Extract the [X, Y] coordinate from the center of the cell holding the provided text.  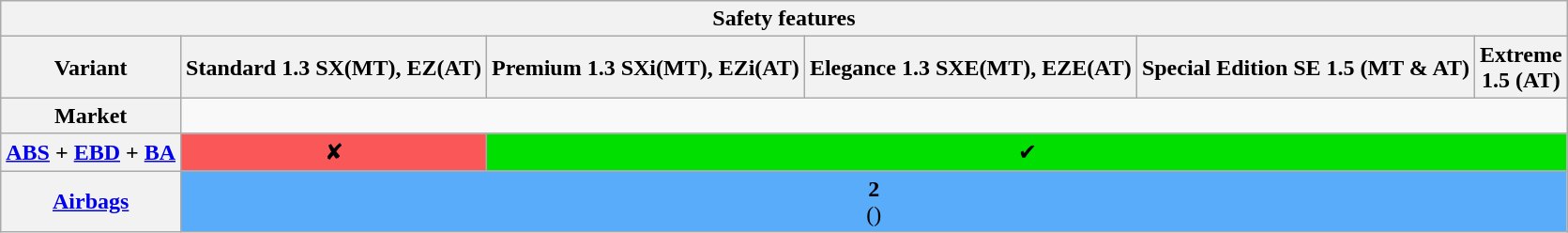
2() [875, 201]
Elegance 1.3 SXE(MT), EZE(AT) [970, 68]
Premium 1.3 SXi(MT), EZi(AT) [646, 68]
Variant [91, 68]
Special Edition SE 1.5 (MT & AT) [1305, 68]
Standard 1.3 SX(MT), EZ(AT) [334, 68]
Airbags [91, 201]
Extreme1.5 (AT) [1522, 68]
Safety features [784, 19]
✔ [1028, 152]
ABS + EBD + BA [91, 152]
Market [91, 116]
✘ [334, 152]
